Pinpoint the cell where the given text exists, returning its [x, y] midpoint coordinate. 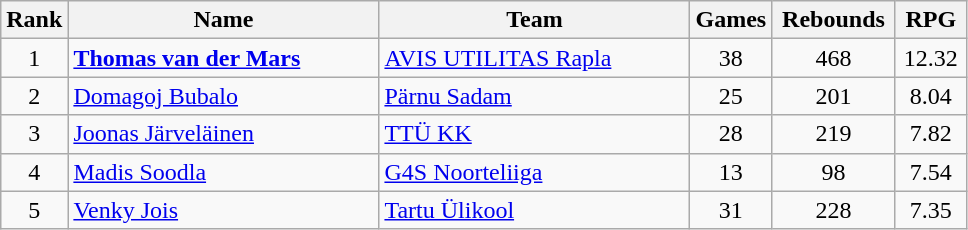
Venky Jois [224, 210]
Rank [34, 20]
Rebounds [834, 20]
5 [34, 210]
7.35 [930, 210]
Name [224, 20]
Domagoj Bubalo [224, 96]
12.32 [930, 58]
201 [834, 96]
3 [34, 134]
31 [731, 210]
Tartu Ülikool [534, 210]
TTÜ KK [534, 134]
Team [534, 20]
98 [834, 172]
13 [731, 172]
219 [834, 134]
Games [731, 20]
4 [34, 172]
1 [34, 58]
Pärnu Sadam [534, 96]
G4S Noorteliiga [534, 172]
2 [34, 96]
7.54 [930, 172]
468 [834, 58]
Madis Soodla [224, 172]
28 [731, 134]
AVIS UTILITAS Rapla [534, 58]
8.04 [930, 96]
25 [731, 96]
Thomas van der Mars [224, 58]
228 [834, 210]
RPG [930, 20]
7.82 [930, 134]
Joonas Järveläinen [224, 134]
38 [731, 58]
